Find where the given text appears and provide that cell's center as (x, y) coordinate. 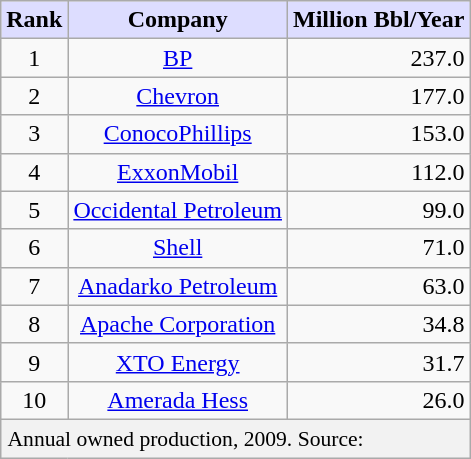
Amerada Hess (178, 400)
8 (34, 324)
Million Bbl/Year (379, 20)
XTO Energy (178, 362)
Shell (178, 248)
Company (178, 20)
3 (34, 134)
6 (34, 248)
4 (34, 172)
9 (34, 362)
5 (34, 210)
10 (34, 400)
Annual owned production, 2009. Source: (236, 438)
7 (34, 286)
31.7 (379, 362)
Apache Corporation (178, 324)
ConocoPhillips (178, 134)
Chevron (178, 96)
63.0 (379, 286)
71.0 (379, 248)
1 (34, 58)
2 (34, 96)
99.0 (379, 210)
Anadarko Petroleum (178, 286)
ExxonMobil (178, 172)
153.0 (379, 134)
177.0 (379, 96)
Occidental Petroleum (178, 210)
237.0 (379, 58)
112.0 (379, 172)
Rank (34, 20)
26.0 (379, 400)
34.8 (379, 324)
BP (178, 58)
